Return [x, y] of the center of cell containing provided text 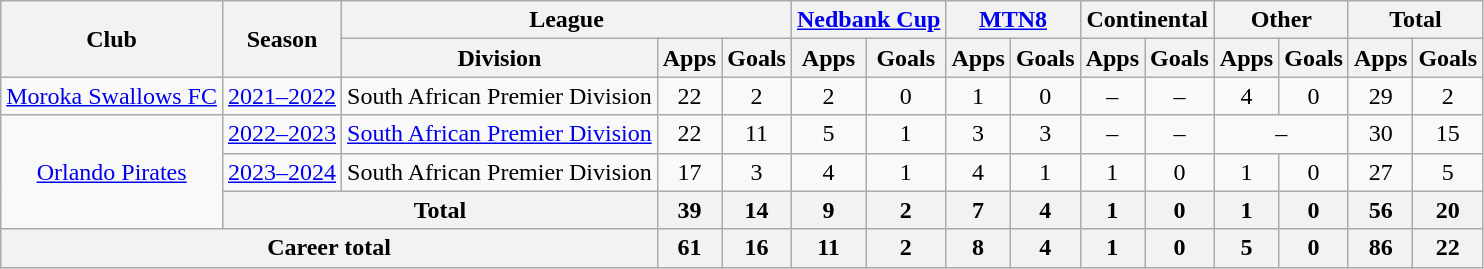
30 [1380, 134]
Orlando Pirates [112, 172]
61 [689, 248]
86 [1380, 248]
27 [1380, 172]
Nedbank Cup [868, 20]
MTN8 [1013, 20]
Career total [330, 248]
56 [1380, 210]
15 [1448, 134]
Continental [1147, 20]
8 [978, 248]
Moroka Swallows FC [112, 96]
17 [689, 172]
7 [978, 210]
League [567, 20]
39 [689, 210]
2023–2024 [282, 172]
29 [1380, 96]
16 [757, 248]
2021–2022 [282, 96]
9 [828, 210]
Club [112, 39]
Other [1281, 20]
2022–2023 [282, 134]
14 [757, 210]
Division [500, 58]
20 [1448, 210]
Season [282, 39]
